Return the (x, y) coordinate for the center point of the cell that contains the specified text.  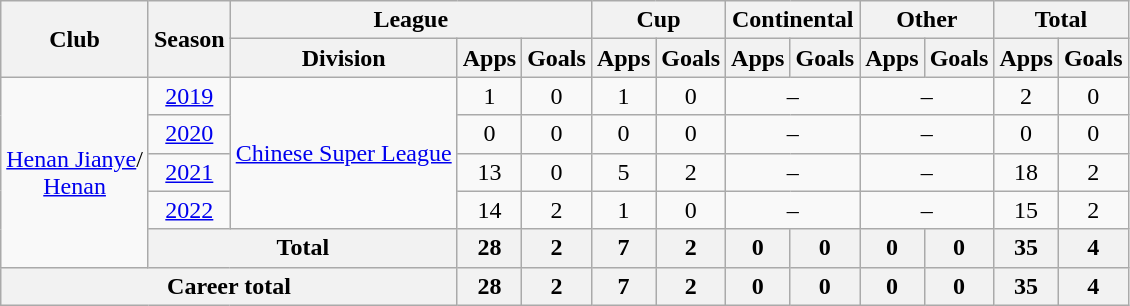
13 (489, 172)
5 (623, 172)
Henan Jianye/Henan (75, 172)
Continental (793, 20)
Career total (229, 286)
2022 (189, 210)
2019 (189, 96)
Other (927, 20)
18 (1026, 172)
Season (189, 39)
Cup (658, 20)
15 (1026, 210)
2021 (189, 172)
14 (489, 210)
2020 (189, 134)
Chinese Super League (344, 153)
League (410, 20)
Club (75, 39)
Division (344, 58)
